Pinpoint the cell where the given text exists, returning its (X, Y) midpoint coordinate. 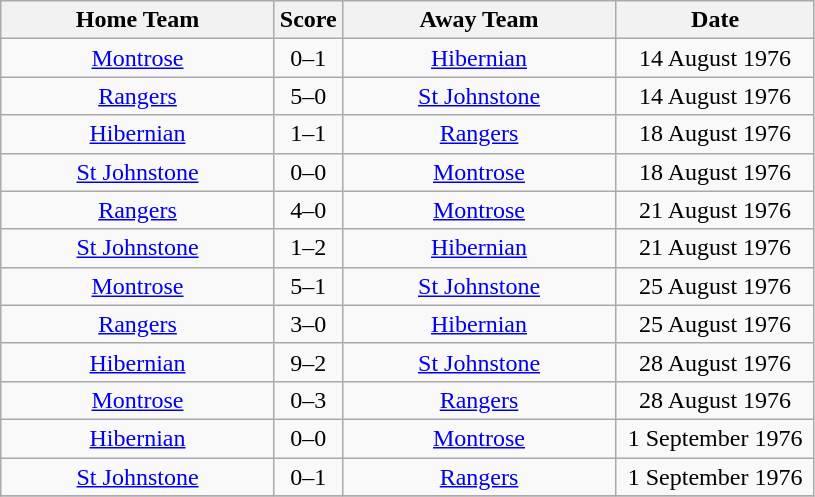
5–1 (308, 286)
1–1 (308, 134)
3–0 (308, 324)
Home Team (138, 20)
Date (716, 20)
4–0 (308, 210)
Away Team (479, 20)
Score (308, 20)
5–0 (308, 96)
9–2 (308, 362)
1–2 (308, 248)
0–3 (308, 400)
